From the cell containing the given text, extract its center point as [X, Y] coordinate. 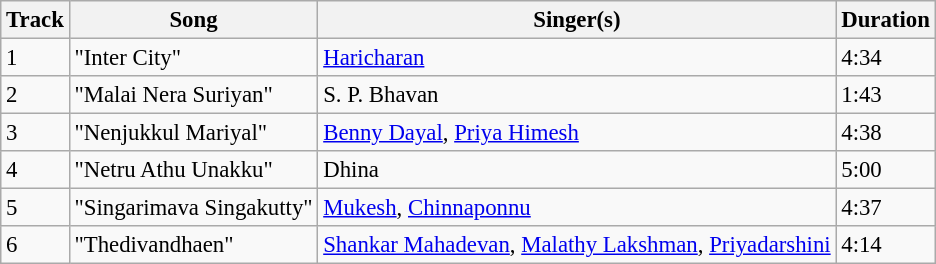
"Singarimava Singakutty" [194, 208]
2 [35, 95]
5:00 [886, 170]
"Thedivandhaen" [194, 245]
"Nenjukkul Mariyal" [194, 133]
Mukesh, Chinnaponnu [577, 208]
Singer(s) [577, 20]
4:14 [886, 245]
Shankar Mahadevan, Malathy Lakshman, Priyadarshini [577, 245]
4:34 [886, 58]
Dhina [577, 170]
"Malai Nera Suriyan" [194, 95]
1 [35, 58]
"Inter City" [194, 58]
S. P. Bhavan [577, 95]
4:37 [886, 208]
"Netru Athu Unakku" [194, 170]
Song [194, 20]
3 [35, 133]
Track [35, 20]
Benny Dayal, Priya Himesh [577, 133]
1:43 [886, 95]
5 [35, 208]
6 [35, 245]
4:38 [886, 133]
Haricharan [577, 58]
4 [35, 170]
Duration [886, 20]
